From the cell containing the given text, extract its center point as [X, Y] coordinate. 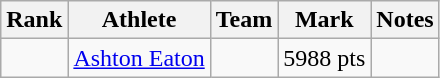
Athlete [139, 20]
Notes [405, 20]
Rank [34, 20]
Team [244, 20]
Ashton Eaton [139, 58]
Mark [324, 20]
5988 pts [324, 58]
